Scan for the cell matching the given text and deliver its (X, Y) coordinate at center. 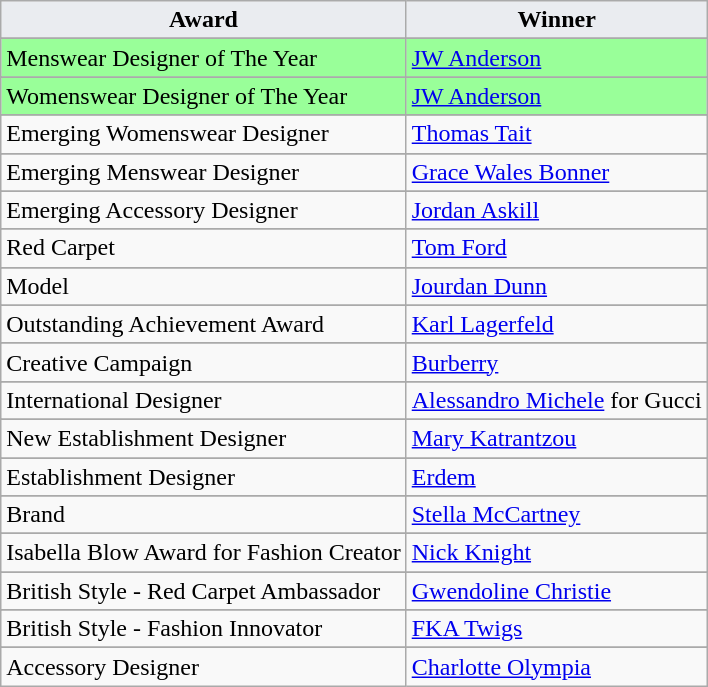
Menswear Designer of The Year (204, 58)
Isabella Blow Award for Fashion Creator (204, 553)
Erdem (556, 477)
Mary Katrantzou (556, 438)
Jordan Askill (556, 210)
Karl Lagerfeld (556, 324)
Charlotte Olympia (556, 667)
Winner (556, 20)
British Style - Fashion Innovator (204, 629)
Accessory Designer (204, 667)
Creative Campaign (204, 362)
FKA Twigs (556, 629)
Thomas Tait (556, 134)
Brand (204, 515)
Outstanding Achievement Award (204, 324)
Model (204, 286)
International Designer (204, 400)
Burberry (556, 362)
Emerging Womenswear Designer (204, 134)
Gwendoline Christie (556, 591)
Grace Wales Bonner (556, 172)
New Establishment Designer (204, 438)
Establishment Designer (204, 477)
Alessandro Michele for Gucci (556, 400)
Nick Knight (556, 553)
Emerging Menswear Designer (204, 172)
Tom Ford (556, 248)
Award (204, 20)
Emerging Accessory Designer (204, 210)
Stella McCartney (556, 515)
British Style - Red Carpet Ambassador (204, 591)
Womenswear Designer of The Year (204, 96)
Red Carpet (204, 248)
Jourdan Dunn (556, 286)
